Return (x, y) of the center of cell containing provided text 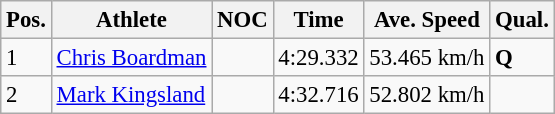
Ave. Speed (427, 20)
53.465 km/h (427, 58)
Time (318, 20)
Chris Boardman (132, 58)
Q (522, 58)
Qual. (522, 20)
2 (26, 95)
52.802 km/h (427, 95)
4:29.332 (318, 58)
1 (26, 58)
Mark Kingsland (132, 95)
Pos. (26, 20)
NOC (242, 20)
Athlete (132, 20)
4:32.716 (318, 95)
